Detect which cell encompasses the target text, then output its [X, Y] center coordinate. 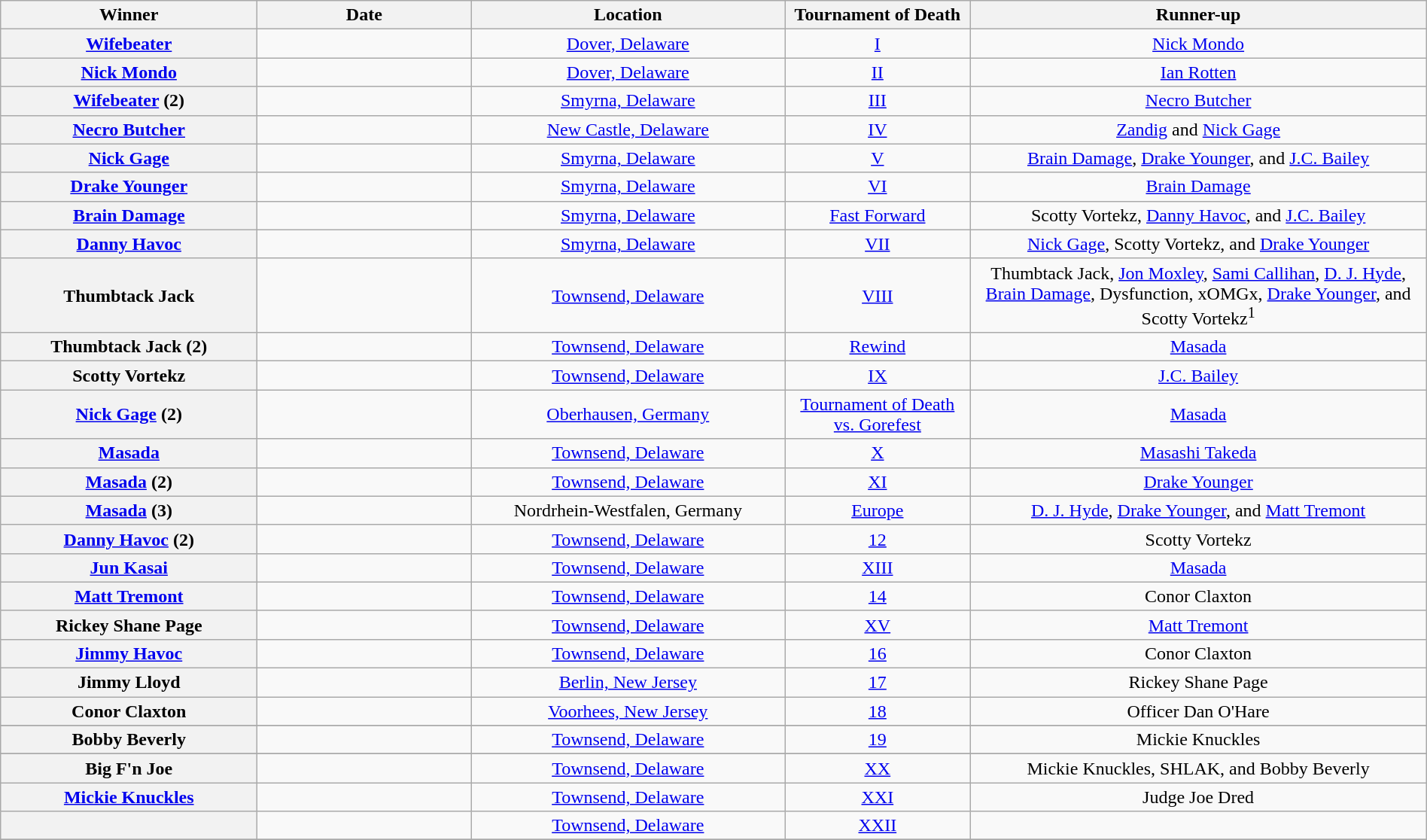
IV [878, 129]
VII [878, 244]
I [878, 44]
Jimmy Lloyd [129, 683]
Berlin, New Jersey [628, 683]
III [878, 101]
Tournament of Death vs. Gorefest [878, 414]
XV [878, 625]
Zandig and Nick Gage [1198, 129]
Wifebeater [129, 44]
12 [878, 539]
VIII [878, 295]
Masada (3) [129, 510]
Nick Gage (2) [129, 414]
D. J. Hyde, Drake Younger, and Matt Tremont [1198, 510]
Judge Joe Dred [1198, 797]
Location [628, 15]
XIII [878, 568]
II [878, 72]
Tournament of Death [878, 15]
Europe [878, 510]
New Castle, Delaware [628, 129]
Rewind [878, 347]
Nordrhein-Westfalen, Germany [628, 510]
Voorhees, New Jersey [628, 711]
Jun Kasai [129, 568]
XXI [878, 797]
Thumbtack Jack, Jon Moxley, Sami Callihan, D. J. Hyde, Brain Damage, Dysfunction, xOMGx, Drake Younger, and Scotty Vortekz1 [1198, 295]
X [878, 453]
Bobby Beverly [129, 740]
Jimmy Havoc [129, 653]
XX [878, 768]
Wifebeater (2) [129, 101]
XI [878, 482]
Nick Gage, Scotty Vortekz, and Drake Younger [1198, 244]
Masada (2) [129, 482]
IX [878, 376]
Mickie Knuckles, SHLAK, and Bobby Beverly [1198, 768]
VI [878, 187]
V [878, 158]
Danny Havoc (2) [129, 539]
Thumbtack Jack [129, 295]
Oberhausen, Germany [628, 414]
Brain Damage, Drake Younger, and J.C. Bailey [1198, 158]
Officer Dan O'Hare [1198, 711]
Date [364, 15]
Runner-up [1198, 15]
14 [878, 596]
Thumbtack Jack (2) [129, 347]
16 [878, 653]
Masashi Takeda [1198, 453]
Danny Havoc [129, 244]
19 [878, 740]
XXII [878, 826]
Winner [129, 15]
J.C. Bailey [1198, 376]
17 [878, 683]
Fast Forward [878, 215]
Ian Rotten [1198, 72]
Big F'n Joe [129, 768]
Scotty Vortekz, Danny Havoc, and J.C. Bailey [1198, 215]
Nick Gage [129, 158]
18 [878, 711]
